Return the [X, Y] coordinate for the center point of the cell that contains the specified text.  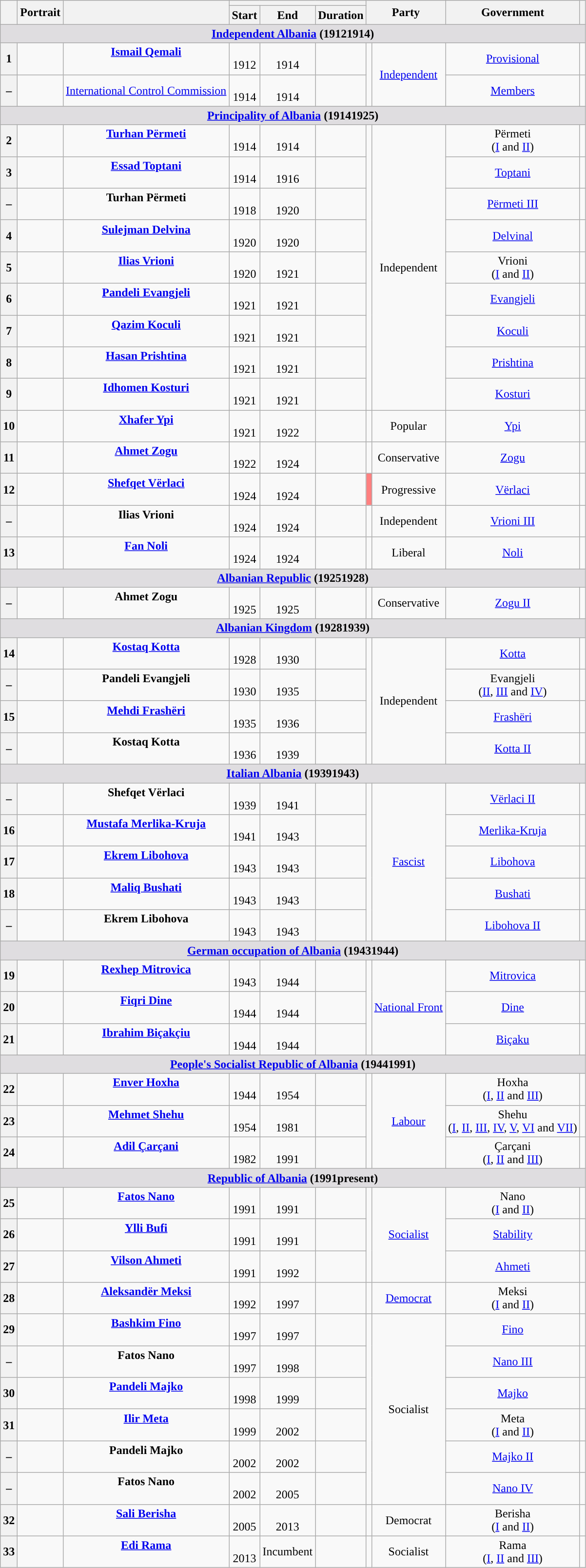
Ahmeti [513, 1266]
Mehmet Shehu [146, 1121]
Vërlaci II [513, 798]
Sulejman Delvina [146, 236]
People's Socialist Republic of Albania (19441991) [293, 1064]
1981 [288, 1121]
Meta(I and II) [513, 1425]
14 [9, 653]
Mustafa Merlika-Kruja [146, 830]
Ismail Qemali [146, 58]
22 [9, 1090]
Albanian Republic (19251928) [293, 578]
Nano(I and II) [513, 1203]
Vërlaci [513, 489]
26 [9, 1235]
24 [9, 1153]
Xhafer Ypi [146, 426]
2 [9, 140]
9 [9, 395]
1912 [245, 58]
Vilson Ahmeti [146, 1266]
27 [9, 1266]
Fino [513, 1330]
Portrait [40, 13]
Libohova [513, 862]
1982 [245, 1153]
32 [9, 1520]
Përmeti(I and II) [513, 140]
1928 [245, 653]
Zogu [513, 458]
Principality of Albania (19141925) [293, 115]
Evangjeli(II, III and IV) [513, 685]
Noli [513, 553]
Kotta [513, 653]
Ypi [513, 426]
1 [9, 58]
Aleksandër Meksi [146, 1298]
31 [9, 1425]
Prishtina [513, 363]
Ibrahim Biçakçiu [146, 1039]
7 [9, 330]
Libohova II [513, 926]
International Control Commission [146, 91]
Idhomen Kosturi [146, 395]
Republic of Albania (1991present) [293, 1178]
Rexhep Mitrovica [146, 975]
Përmeti III [513, 204]
3 [9, 172]
30 [9, 1394]
20 [9, 1008]
Biçaku [513, 1039]
Hasan Prishtina [146, 363]
4 [9, 236]
Vrioni III [513, 521]
Start [245, 15]
Members [513, 91]
Adil Çarçani [146, 1153]
1918 [245, 204]
Italian Albania (19391943) [293, 773]
Koculi [513, 330]
Shehu(I, II, III, IV, V, VI and VII) [513, 1121]
Meksi(I and II) [513, 1298]
Majko [513, 1394]
Albanian Kingdom (19281939) [293, 628]
28 [9, 1298]
National Front [409, 1008]
5 [9, 267]
Ylli Bufi [146, 1235]
Majko II [513, 1457]
Party [406, 13]
Independent Albania (19121914) [293, 34]
12 [9, 489]
Zogu II [513, 603]
Fan Noli [146, 553]
Sali Berisha [146, 1520]
Kosturi [513, 395]
10 [9, 426]
End [288, 15]
Mehdi Frashëri [146, 716]
Ilir Meta [146, 1425]
Fiqri Dine [146, 1008]
Essad Toptani [146, 172]
German occupation of Albania (19431944) [293, 951]
Labour [409, 1121]
13 [9, 553]
Nano III [513, 1361]
Toptani [513, 172]
Kotta II [513, 748]
Dine [513, 1008]
Maliq Bushati [146, 894]
Bashkim Fino [146, 1330]
15 [9, 716]
Enver Hoxha [146, 1090]
29 [9, 1330]
Provisional [513, 58]
Berisha(I and II) [513, 1520]
16 [9, 830]
Liberal [409, 553]
Fascist [409, 861]
11 [9, 458]
21 [9, 1039]
Incumbent [288, 1551]
1916 [288, 172]
Evangjeli [513, 299]
18 [9, 894]
Nano IV [513, 1488]
Merlika-Kruja [513, 830]
Bushati [513, 894]
Çarçani(I, II and III) [513, 1153]
Government [513, 13]
33 [9, 1551]
Delvinal [513, 236]
19 [9, 975]
6 [9, 299]
Frashëri [513, 716]
Mitrovica [513, 975]
Vrioni(I and II) [513, 267]
Duration [341, 15]
17 [9, 862]
25 [9, 1203]
23 [9, 1121]
Hoxha(I, II and III) [513, 1090]
Rama(I, II and III) [513, 1551]
Progressive [409, 489]
Qazim Koculi [146, 330]
8 [9, 363]
Edi Rama [146, 1551]
Stability [513, 1235]
Popular [409, 426]
